From the cell containing the given text, extract its center point as (x, y) coordinate. 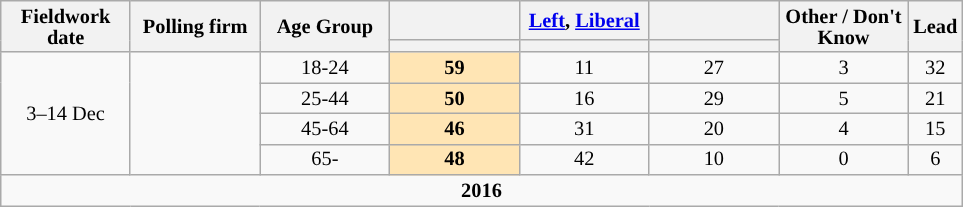
15 (935, 128)
Other / Don't Know (844, 26)
Age Group (325, 26)
5 (844, 98)
46 (455, 128)
6 (935, 160)
4 (844, 128)
42 (584, 160)
11 (584, 68)
29 (714, 98)
0 (844, 160)
21 (935, 98)
25-44 (325, 98)
27 (714, 68)
20 (714, 128)
2016 (482, 190)
Left, Liberal (584, 20)
3–14 Dec (66, 114)
32 (935, 68)
Lead (935, 26)
59 (455, 68)
Polling firm (195, 26)
Fieldwork date (66, 26)
65- (325, 160)
18-24 (325, 68)
3 (844, 68)
31 (584, 128)
50 (455, 98)
10 (714, 160)
16 (584, 98)
48 (455, 160)
45-64 (325, 128)
